Output the (x, y) coordinate of the center of the cell containing the given text.  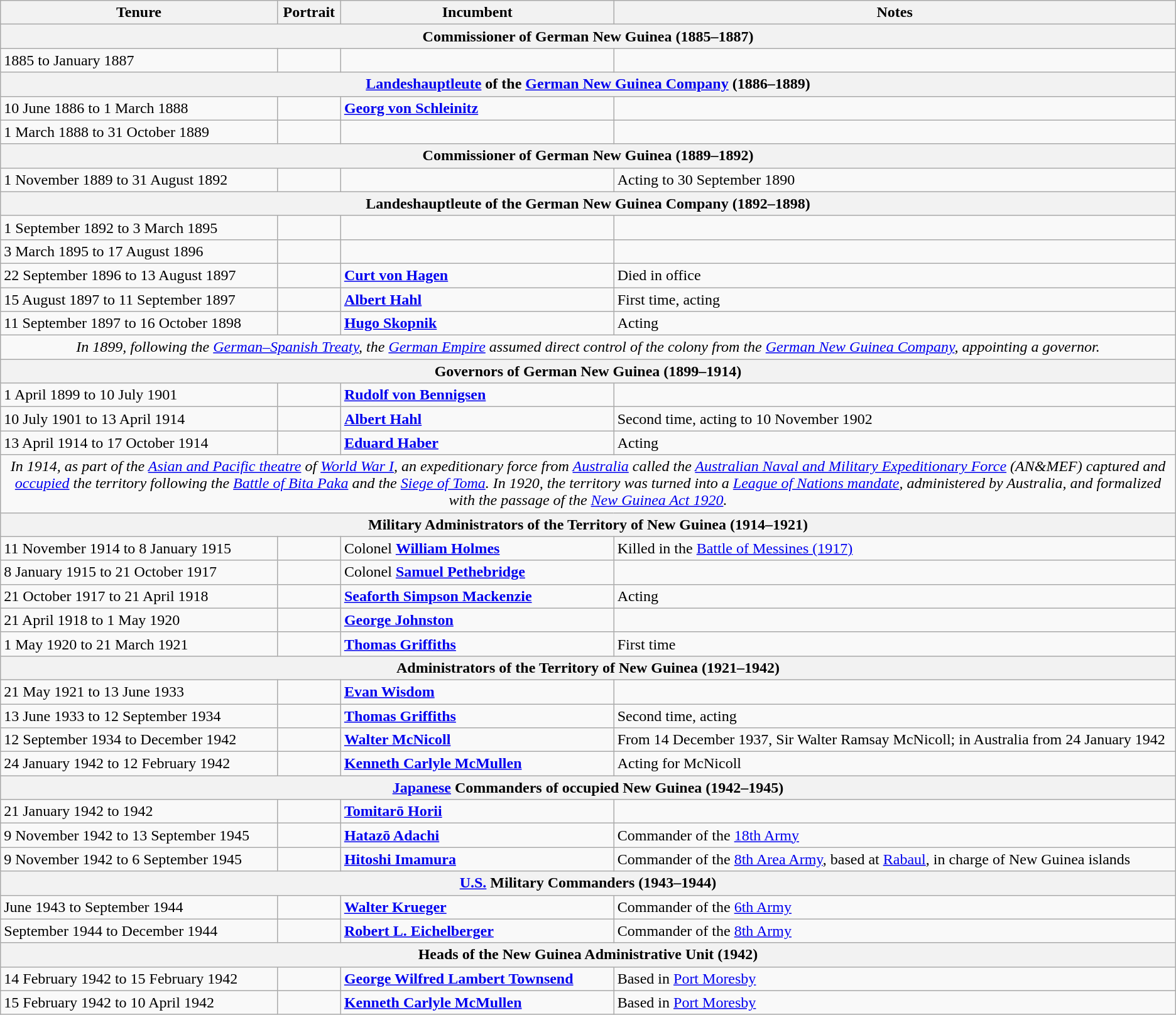
Commissioner of German New Guinea (1889–1892) (588, 156)
Notes (895, 13)
1 May 1920 to 21 March 1921 (139, 644)
12 September 1934 to December 1942 (139, 740)
George Wilfred Lambert Townsend (477, 979)
11 September 1897 to 16 October 1898 (139, 323)
1 September 1892 to 3 March 1895 (139, 227)
Seaforth Simpson Mackenzie (477, 596)
Killed in the Battle of Messines (1917) (895, 548)
24 January 1942 to 12 February 1942 (139, 764)
Evan Wisdom (477, 692)
21 January 1942 to 1942 (139, 811)
Died in office (895, 275)
Heads of the New Guinea Administrative Unit (1942) (588, 955)
Robert L. Eichelberger (477, 931)
Eduard Haber (477, 443)
June 1943 to September 1944 (139, 907)
8 January 1915 to 21 October 1917 (139, 572)
22 September 1896 to 13 August 1897 (139, 275)
1885 to January 1887 (139, 60)
September 1944 to December 1944 (139, 931)
13 June 1933 to 12 September 1934 (139, 715)
Commander of the 8th Army (895, 931)
Administrators of the Territory of New Guinea (1921–1942) (588, 668)
Second time, acting to 10 November 1902 (895, 419)
Acting for McNicoll (895, 764)
Tenure (139, 13)
Rudolf von Bennigsen (477, 395)
Commander of the 6th Army (895, 907)
Japanese Commanders of occupied New Guinea (1942–1945) (588, 788)
George Johnston (477, 620)
13 April 1914 to 17 October 1914 (139, 443)
Colonel William Holmes (477, 548)
Second time, acting (895, 715)
21 October 1917 to 21 April 1918 (139, 596)
Landeshauptleute of the German New Guinea Company (1892–1898) (588, 204)
21 May 1921 to 13 June 1933 (139, 692)
9 November 1942 to 6 September 1945 (139, 859)
3 March 1895 to 17 August 1896 (139, 251)
Governors of German New Guinea (1899–1914) (588, 371)
From 14 December 1937, Sir Walter Ramsay McNicoll; in Australia from 24 January 1942 (895, 740)
Commander of the 8th Area Army, based at Rabaul, in charge of New Guinea islands (895, 859)
14 February 1942 to 15 February 1942 (139, 979)
Georg von Schleinitz (477, 108)
Colonel Samuel Pethebridge (477, 572)
1 March 1888 to 31 October 1889 (139, 132)
10 July 1901 to 13 April 1914 (139, 419)
Landeshauptleute of the German New Guinea Company (1886–1889) (588, 84)
9 November 1942 to 13 September 1945 (139, 835)
Walter McNicoll (477, 740)
Commissioner of German New Guinea (1885–1887) (588, 36)
Military Administrators of the Territory of New Guinea (1914–1921) (588, 524)
Incumbent (477, 13)
1 April 1899 to 10 July 1901 (139, 395)
Curt von Hagen (477, 275)
11 November 1914 to 8 January 1915 (139, 548)
First time, acting (895, 300)
Portrait (309, 13)
15 February 1942 to 10 April 1942 (139, 1002)
First time (895, 644)
Walter Krueger (477, 907)
Acting to 30 September 1890 (895, 180)
U.S. Military Commanders (1943–1944) (588, 883)
10 June 1886 to 1 March 1888 (139, 108)
Tomitarō Horii (477, 811)
Hugo Skopnik (477, 323)
Commander of the 18th Army (895, 835)
21 April 1918 to 1 May 1920 (139, 620)
Hitoshi Imamura (477, 859)
1 November 1889 to 31 August 1892 (139, 180)
Hatazō Adachi (477, 835)
15 August 1897 to 11 September 1897 (139, 300)
